Locate the cell with the specified text and output its (X, Y) center coordinate. 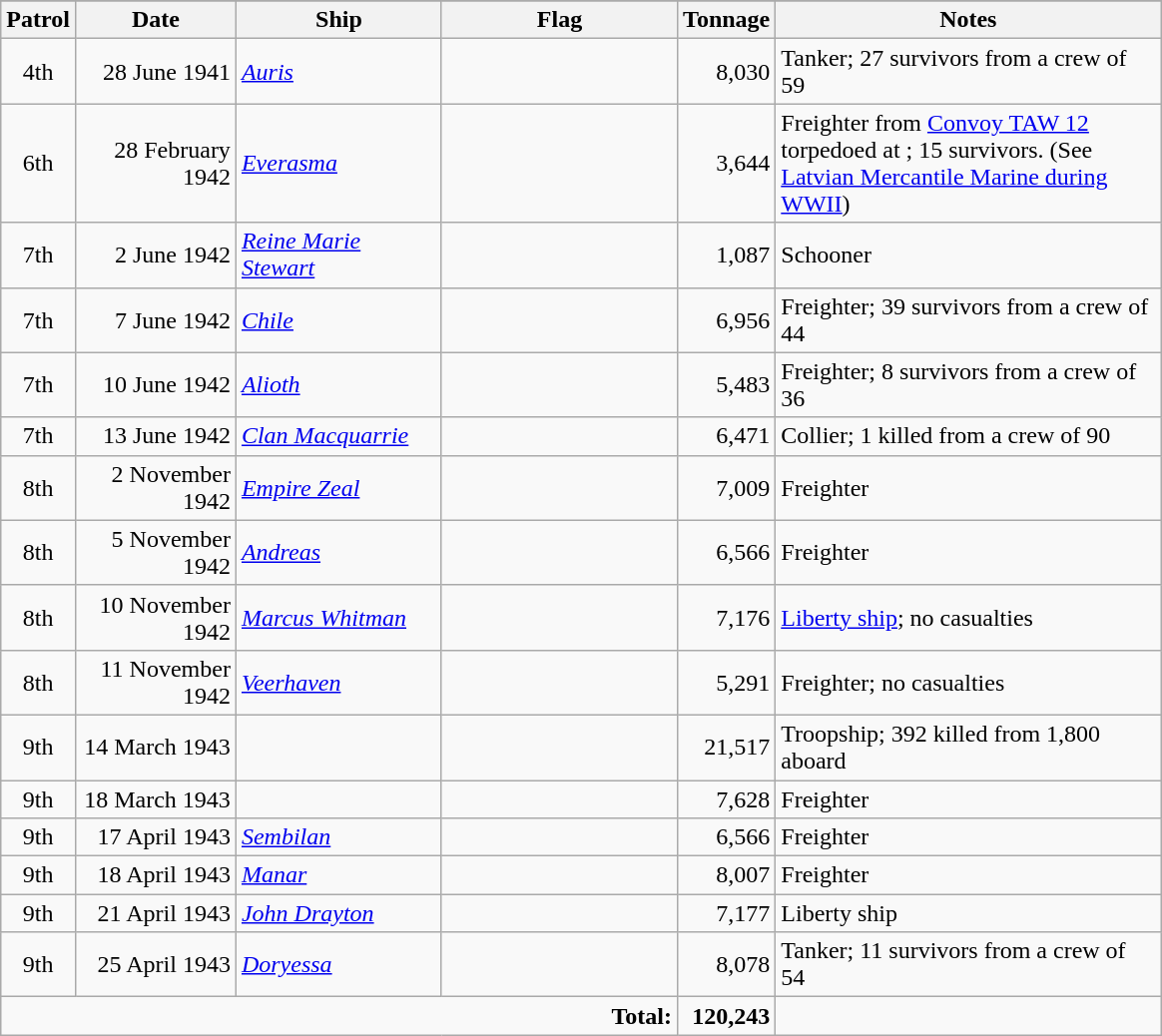
Doryessa (338, 964)
2 November 1942 (156, 487)
7,009 (727, 487)
Tanker; 27 survivors from a crew of 59 (968, 72)
28 February 1942 (156, 164)
Freighter; 39 survivors from a crew of 44 (968, 319)
7,628 (727, 799)
Patrol (38, 20)
Date (156, 20)
18 April 1943 (156, 875)
Sembilan (338, 837)
Flag (559, 20)
8,007 (727, 875)
Reine Marie Stewart (338, 256)
Empire Zeal (338, 487)
7,176 (727, 617)
2 June 1942 (156, 256)
4th (38, 72)
Everasma (338, 164)
Troopship; 392 killed from 1,800 aboard (968, 747)
Freighter; no casualties (968, 683)
Schooner (968, 256)
7 June 1942 (156, 319)
5,483 (727, 385)
Tanker; 11 survivors from a crew of 54 (968, 964)
Andreas (338, 553)
Auris (338, 72)
8,030 (727, 72)
14 March 1943 (156, 747)
10 June 1942 (156, 385)
6,471 (727, 436)
Marcus Whitman (338, 617)
28 June 1941 (156, 72)
Freighter from Convoy TAW 12 torpedoed at ; 15 survivors. (See Latvian Mercantile Marine during WWII) (968, 164)
10 November 1942 (156, 617)
Tonnage (727, 20)
Collier; 1 killed from a crew of 90 (968, 436)
Notes (968, 20)
6th (38, 164)
7,177 (727, 913)
5,291 (727, 683)
17 April 1943 (156, 837)
Freighter; 8 survivors from a crew of 36 (968, 385)
1,087 (727, 256)
3,644 (727, 164)
Total: (339, 1016)
8,078 (727, 964)
21,517 (727, 747)
11 November 1942 (156, 683)
Alioth (338, 385)
21 April 1943 (156, 913)
Liberty ship; no casualties (968, 617)
Veerhaven (338, 683)
Liberty ship (968, 913)
Manar (338, 875)
6,956 (727, 319)
25 April 1943 (156, 964)
John Drayton (338, 913)
Clan Macquarrie (338, 436)
13 June 1942 (156, 436)
18 March 1943 (156, 799)
5 November 1942 (156, 553)
120,243 (727, 1016)
Ship (338, 20)
Chile (338, 319)
